For the text-containing cell, return its midpoint in [X, Y] coordinate format. 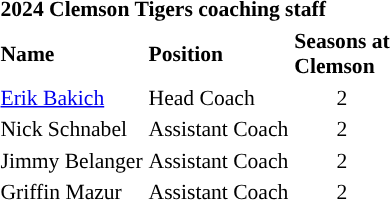
Position [218, 53]
Head Coach [218, 98]
